Capture the cell that displays the provided text and extract its (X, Y) central coordinate. 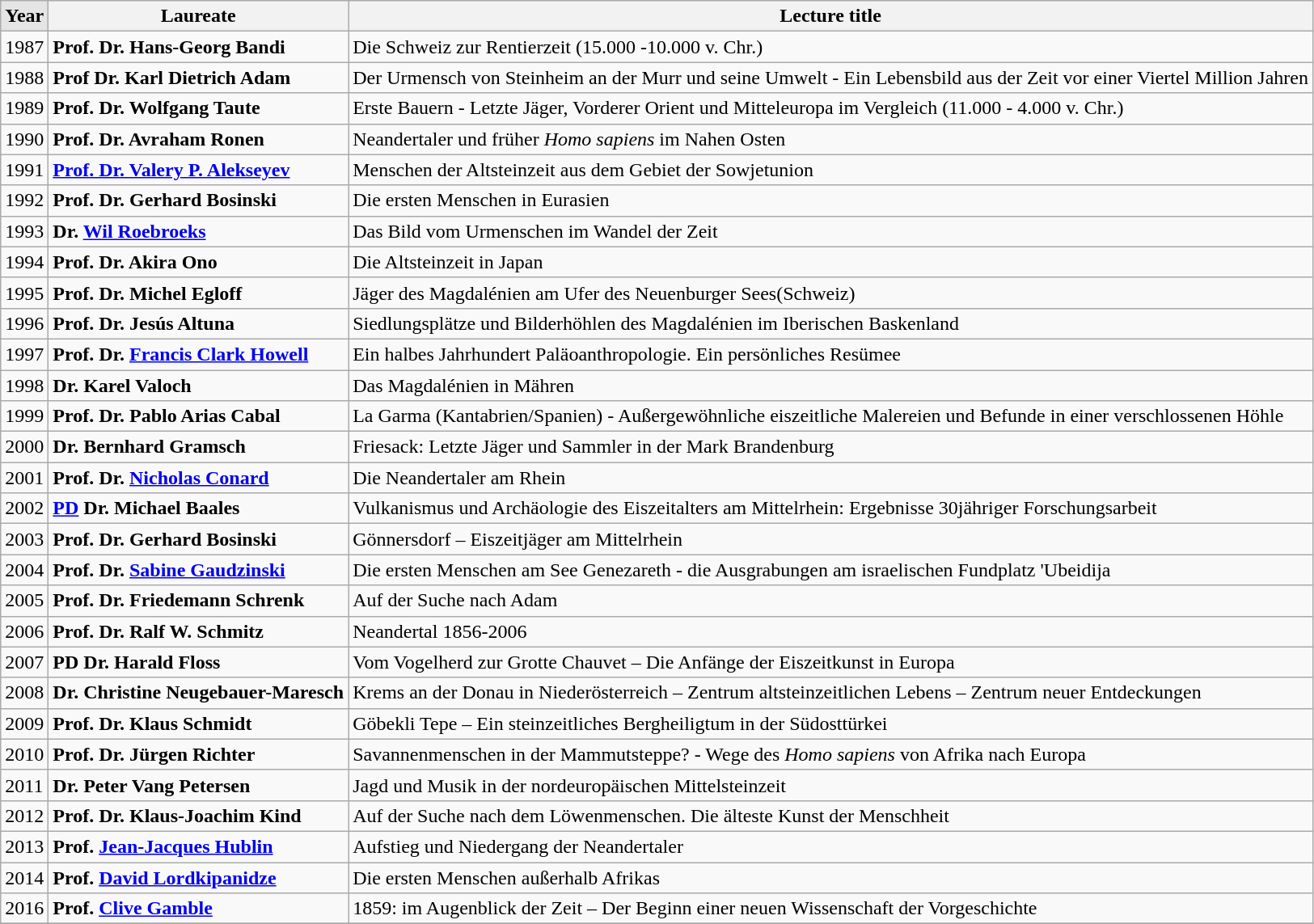
Prof. Dr. Akira Ono (199, 262)
1859: im Augenblick der Zeit – Der Beginn einer neuen Wissenschaft der Vorgeschichte (831, 909)
2006 (24, 631)
1988 (24, 78)
Die Altsteinzeit in Japan (831, 262)
Dr. Peter Vang Petersen (199, 785)
Auf der Suche nach dem Löwenmenschen. Die älteste Kunst der Menschheit (831, 816)
Prof. Dr. Valery P. Alekseyev (199, 170)
2008 (24, 693)
Gönnersdorf – Eiszeitjäger am Mittelrhein (831, 539)
Prof. Dr. Hans-Georg Bandi (199, 47)
Auf der Suche nach Adam (831, 601)
Prof. Dr. Klaus Schmidt (199, 724)
Die ersten Menschen in Eurasien (831, 200)
Neandertal 1856-2006 (831, 631)
Siedlungsplätze und Bilderhöhlen des Magdalénien im Iberischen Baskenland (831, 323)
2016 (24, 909)
Aufstieg und Niedergang der Neandertaler (831, 846)
2014 (24, 877)
1989 (24, 108)
1990 (24, 139)
Prof. Dr. Avraham Ronen (199, 139)
Krems an der Donau in Niederösterreich – Zentrum altsteinzeitlichen Lebens – Zentrum neuer Entdeckungen (831, 693)
Neandertaler und früher Homo sapiens im Nahen Osten (831, 139)
La Garma (Kantabrien/Spanien) - Außergewöhnliche eiszeitliche Malereien und Befunde in einer verschlossenen Höhle (831, 416)
1993 (24, 231)
2011 (24, 785)
Friesack: Letzte Jäger und Sammler in der Mark Brandenburg (831, 447)
2010 (24, 754)
Dr. Christine Neugebauer-Maresch (199, 693)
Prof. Dr. Michel Egloff (199, 293)
2012 (24, 816)
Vom Vogelherd zur Grotte Chauvet – Die Anfänge der Eiszeitkunst in Europa (831, 662)
2002 (24, 508)
Die Neandertaler am Rhein (831, 478)
Year (24, 16)
Prof. Dr. Francis Clark Howell (199, 354)
Vulkanismus und Archäologie des Eiszeitalters am Mittelrhein: Ergebnisse 30jähriger Forschungsarbeit (831, 508)
1991 (24, 170)
Jagd und Musik in der nordeuropäischen Mittelsteinzeit (831, 785)
2001 (24, 478)
Prof. Jean-Jacques Hublin (199, 846)
Dr. Karel Valoch (199, 386)
2007 (24, 662)
Dr. Wil Roebroeks (199, 231)
PD Dr. Harald Floss (199, 662)
Das Bild vom Urmenschen im Wandel der Zeit (831, 231)
Prof. David Lordkipanidze (199, 877)
Prof. Dr. Wolfgang Taute (199, 108)
Jäger des Magdalénien am Ufer des Neuenburger Sees(Schweiz) (831, 293)
Ein halbes Jahrhundert Paläoanthropologie. Ein persönliches Resümee (831, 354)
Prof. Dr. Nicholas Conard (199, 478)
Laureate (199, 16)
1996 (24, 323)
1992 (24, 200)
1987 (24, 47)
1997 (24, 354)
1994 (24, 262)
Das Magdalénien in Mähren (831, 386)
Dr. Bernhard Gramsch (199, 447)
Erste Bauern - Letzte Jäger, Vorderer Orient und Mitteleuropa im Vergleich (11.000 - 4.000 v. Chr.) (831, 108)
Der Urmensch von Steinheim an der Murr und seine Umwelt - Ein Lebensbild aus der Zeit vor einer Viertel Million Jahren (831, 78)
Prof. Dr. Klaus-Joachim Kind (199, 816)
Die ersten Menschen am See Genezareth - die Ausgrabungen am israelischen Fundplatz 'Ubeidija (831, 570)
2009 (24, 724)
2004 (24, 570)
Prof Dr. Karl Dietrich Adam (199, 78)
Savannenmenschen in der Mammutsteppe? - Wege des Homo sapiens von Afrika nach Europa (831, 754)
PD Dr. Michael Baales (199, 508)
Prof. Dr. Ralf W. Schmitz (199, 631)
1995 (24, 293)
Prof. Dr. Jesús Altuna (199, 323)
2003 (24, 539)
Lecture title (831, 16)
2013 (24, 846)
Die Schweiz zur Rentierzeit (15.000 -10.000 v. Chr.) (831, 47)
Prof. Dr. Jürgen Richter (199, 754)
Prof. Dr. Pablo Arias Cabal (199, 416)
2005 (24, 601)
2000 (24, 447)
Prof. Dr. Sabine Gaudzinski (199, 570)
1999 (24, 416)
Die ersten Menschen außerhalb Afrikas (831, 877)
Göbekli Tepe – Ein steinzeitliches Bergheiligtum in der Südosttürkei (831, 724)
Prof. Clive Gamble (199, 909)
1998 (24, 386)
Prof. Dr. Friedemann Schrenk (199, 601)
Menschen der Altsteinzeit aus dem Gebiet der Sowjetunion (831, 170)
